Provide the (X, Y) coordinate of the cell's center where the given text is located.  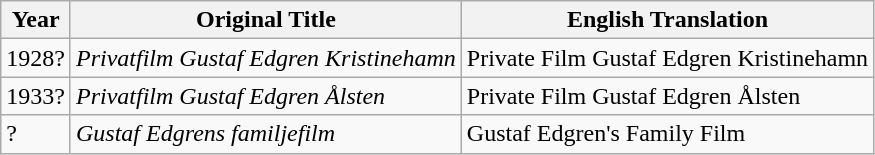
English Translation (667, 20)
Private Film Gustaf Edgren Ålsten (667, 96)
Year (36, 20)
1928? (36, 58)
? (36, 134)
Original Title (266, 20)
Privatfilm Gustaf Edgren Ålsten (266, 96)
Gustaf Edgren's Family Film (667, 134)
Private Film Gustaf Edgren Kristinehamn (667, 58)
1933? (36, 96)
Gustaf Edgrens familjefilm (266, 134)
Privatfilm Gustaf Edgren Kristinehamn (266, 58)
